Find where the given text appears and provide that cell's center as (x, y) coordinate. 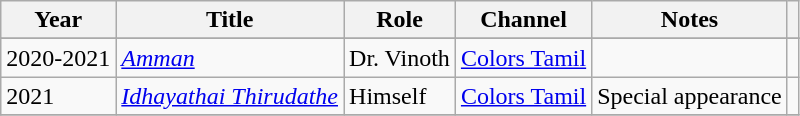
2021 (58, 96)
Special appearance (690, 96)
Channel (523, 20)
Role (400, 20)
2020-2021 (58, 58)
Year (58, 20)
Himself (400, 96)
Notes (690, 20)
Amman (230, 58)
Title (230, 20)
Idhayathai Thirudathe (230, 96)
Dr. Vinoth (400, 58)
